Scan for the cell matching the given text and deliver its [x, y] coordinate at center. 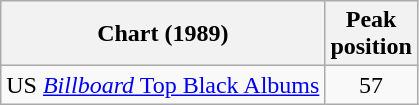
Chart (1989) [163, 34]
Peakposition [371, 34]
US Billboard Top Black Albums [163, 85]
57 [371, 85]
